Locate the cell with the specified text and output its [X, Y] center coordinate. 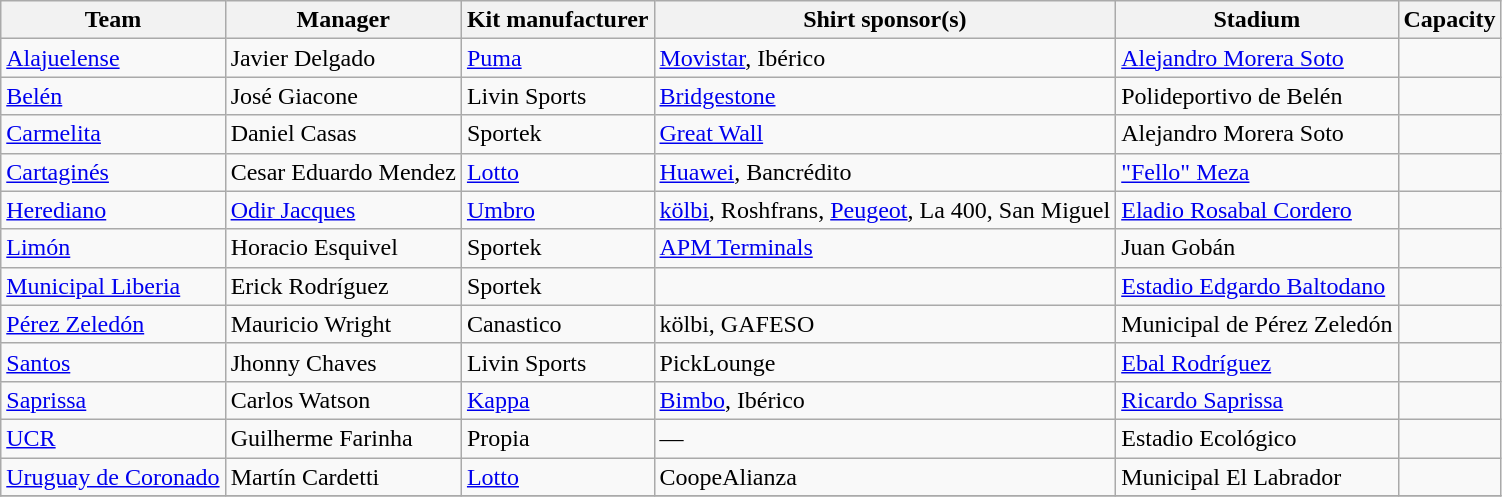
Erick Rodríguez [343, 286]
Cartaginés [113, 172]
Eladio Rosabal Cordero [1257, 210]
Carmelita [113, 134]
Movistar, Ibérico [885, 58]
Horacio Esquivel [343, 248]
Ebal Rodríguez [1257, 362]
Estadio Edgardo Baltodano [1257, 286]
Bimbo, Ibérico [885, 400]
CoopeAlianza [885, 477]
kölbi, GAFESO [885, 324]
Alajuelense [113, 58]
Belén [113, 96]
PickLounge [885, 362]
Guilherme Farinha [343, 438]
Propia [558, 438]
Estadio Ecológico [1257, 438]
José Giacone [343, 96]
Limón [113, 248]
kölbi, Roshfrans, Peugeot, La 400, San Miguel [885, 210]
Carlos Watson [343, 400]
— [885, 438]
Kit manufacturer [558, 20]
Odir Jacques [343, 210]
Martín Cardetti [343, 477]
Kappa [558, 400]
Polideportivo de Belén [1257, 96]
Juan Gobán [1257, 248]
Daniel Casas [343, 134]
Pérez Zeledón [113, 324]
Manager [343, 20]
"Fello" Meza [1257, 172]
Municipal de Pérez Zeledón [1257, 324]
Cesar Eduardo Mendez [343, 172]
Ricardo Saprissa [1257, 400]
Huawei, Bancrédito [885, 172]
Shirt sponsor(s) [885, 20]
Jhonny Chaves [343, 362]
Bridgestone [885, 96]
Municipal El Labrador [1257, 477]
Capacity [1450, 20]
Municipal Liberia [113, 286]
Mauricio Wright [343, 324]
Stadium [1257, 20]
Uruguay de Coronado [113, 477]
Canastico [558, 324]
APM Terminals [885, 248]
Saprissa [113, 400]
Team [113, 20]
Javier Delgado [343, 58]
Umbro [558, 210]
Great Wall [885, 134]
UCR [113, 438]
Puma [558, 58]
Herediano [113, 210]
Santos [113, 362]
